Locate the cell with the specified text and output its (X, Y) center coordinate. 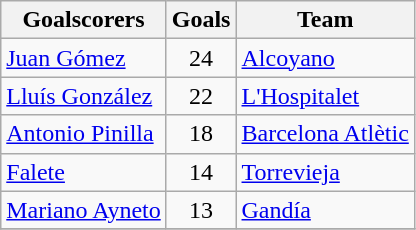
24 (201, 58)
Barcelona Atlètic (325, 134)
13 (201, 210)
Antonio Pinilla (84, 134)
L'Hospitalet (325, 96)
Juan Gómez (84, 58)
Team (325, 20)
18 (201, 134)
Lluís González (84, 96)
Goalscorers (84, 20)
Falete (84, 172)
Torrevieja (325, 172)
22 (201, 96)
Alcoyano (325, 58)
Goals (201, 20)
Gandía (325, 210)
14 (201, 172)
Mariano Ayneto (84, 210)
